Pinpoint the cell where the given text exists, returning its (x, y) midpoint coordinate. 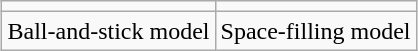
Space-filling model (316, 31)
Ball-and-stick model (108, 31)
